Return the (x, y) coordinate for the center point of the cell that contains the specified text.  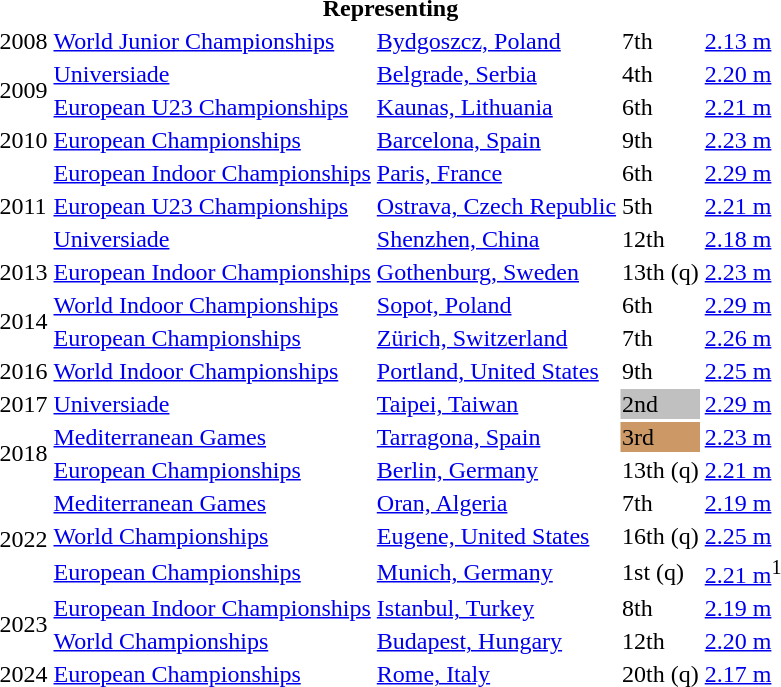
Barcelona, Spain (496, 140)
4th (661, 74)
5th (661, 206)
Munich, Germany (496, 572)
1st (q) (661, 572)
Eugene, United States (496, 536)
3rd (661, 437)
Ostrava, Czech Republic (496, 206)
Taipei, Taiwan (496, 404)
Paris, France (496, 173)
Sopot, Poland (496, 305)
Belgrade, Serbia (496, 74)
Berlin, Germany (496, 470)
Istanbul, Turkey (496, 608)
2nd (661, 404)
Shenzhen, China (496, 239)
Budapest, Hungary (496, 641)
Gothenburg, Sweden (496, 272)
16th (q) (661, 536)
Oran, Algeria (496, 503)
Bydgoszcz, Poland (496, 41)
8th (661, 608)
Portland, United States (496, 371)
Kaunas, Lithuania (496, 107)
Zürich, Switzerland (496, 338)
World Junior Championships (212, 41)
Tarragona, Spain (496, 437)
